Capture the cell that displays the provided text and extract its (X, Y) central coordinate. 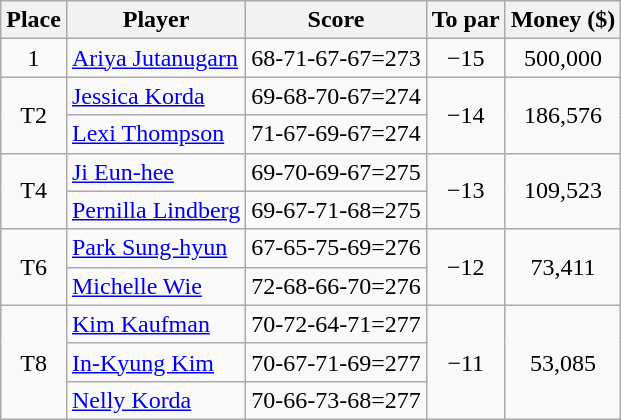
T4 (34, 191)
53,085 (563, 362)
Michelle Wie (156, 286)
68-71-67-67=273 (336, 58)
67-65-75-69=276 (336, 248)
Pernilla Lindberg (156, 210)
In-Kyung Kim (156, 362)
73,411 (563, 267)
T6 (34, 267)
Player (156, 20)
Ji Eun-hee (156, 172)
−14 (466, 115)
Money ($) (563, 20)
Lexi Thompson (156, 134)
T8 (34, 362)
−13 (466, 191)
70-67-71-69=277 (336, 362)
Nelly Korda (156, 400)
109,523 (563, 191)
186,576 (563, 115)
To par (466, 20)
70-72-64-71=277 (336, 324)
70-66-73-68=277 (336, 400)
69-68-70-67=274 (336, 96)
69-67-71-68=275 (336, 210)
Kim Kaufman (156, 324)
−11 (466, 362)
71-67-69-67=274 (336, 134)
500,000 (563, 58)
Jessica Korda (156, 96)
69-70-69-67=275 (336, 172)
Score (336, 20)
Place (34, 20)
72-68-66-70=276 (336, 286)
−12 (466, 267)
T2 (34, 115)
Park Sung-hyun (156, 248)
Ariya Jutanugarn (156, 58)
1 (34, 58)
−15 (466, 58)
